From the cell containing the given text, extract its center point as [X, Y] coordinate. 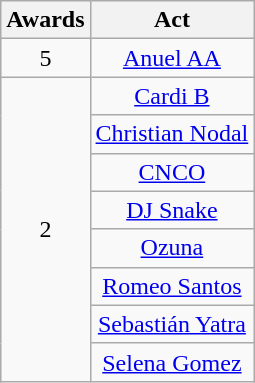
Selena Gomez [172, 362]
CNCO [172, 172]
Cardi B [172, 96]
Anuel AA [172, 58]
Awards [46, 20]
Christian Nodal [172, 134]
Sebastián Yatra [172, 324]
Ozuna [172, 248]
2 [46, 229]
Act [172, 20]
DJ Snake [172, 210]
5 [46, 58]
Romeo Santos [172, 286]
